Locate the cell with the specified text and output its (x, y) center coordinate. 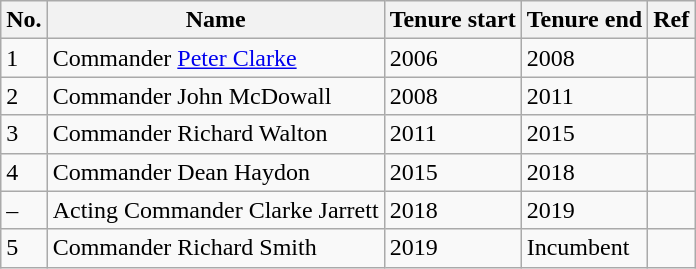
2 (24, 96)
Name (216, 20)
Acting Commander Clarke Jarrett (216, 210)
Commander John McDowall (216, 96)
– (24, 210)
Tenure end (584, 20)
5 (24, 248)
2006 (452, 58)
4 (24, 172)
No. (24, 20)
Ref (672, 20)
3 (24, 134)
Commander Richard Walton (216, 134)
Commander Peter Clarke (216, 58)
Commander Dean Haydon (216, 172)
Commander Richard Smith (216, 248)
1 (24, 58)
Incumbent (584, 248)
Tenure start (452, 20)
